Output the [x, y] coordinate of the center of the cell containing the given text.  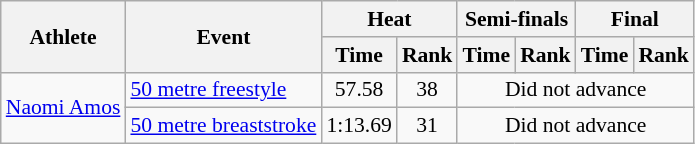
31 [428, 126]
Final [635, 19]
Heat [389, 19]
Semi-finals [516, 19]
57.58 [358, 90]
50 metre breaststroke [223, 126]
50 metre freestyle [223, 90]
1:13.69 [358, 126]
Event [223, 36]
38 [428, 90]
Naomi Amos [64, 108]
Athlete [64, 36]
